Extract the (x, y) coordinate from the center of the cell holding the provided text.  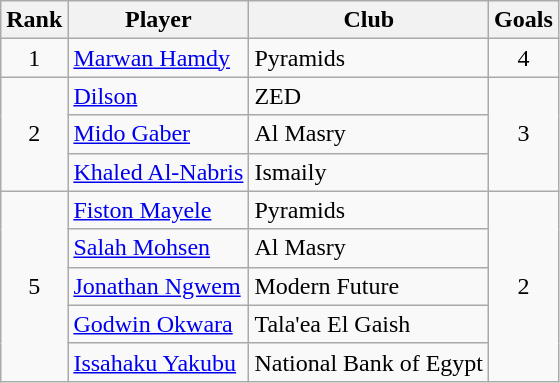
Dilson (158, 96)
1 (34, 58)
Khaled Al-Nabris (158, 172)
5 (34, 286)
Mido Gaber (158, 134)
Godwin Okwara (158, 324)
3 (524, 134)
Issahaku Yakubu (158, 362)
Marwan Hamdy (158, 58)
Ismaily (369, 172)
Jonathan Ngwem (158, 286)
Goals (524, 20)
Rank (34, 20)
4 (524, 58)
Salah Mohsen (158, 248)
Club (369, 20)
Fiston Mayele (158, 210)
Modern Future (369, 286)
National Bank of Egypt (369, 362)
Player (158, 20)
ZED (369, 96)
Tala'ea El Gaish (369, 324)
